Detect which cell encompasses the target text, then output its (x, y) center coordinate. 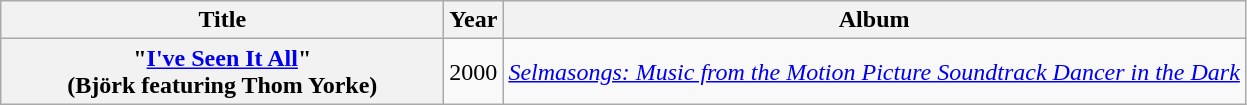
Year (474, 20)
2000 (474, 72)
Album (874, 20)
Title (222, 20)
"I've Seen It All"(Björk featuring Thom Yorke) (222, 72)
Selmasongs: Music from the Motion Picture Soundtrack Dancer in the Dark (874, 72)
